Return the [x, y] coordinate for the center point of the cell that contains the specified text.  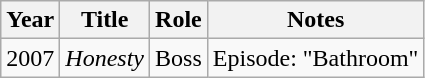
Honesty [105, 58]
Year [30, 20]
Role [179, 20]
Boss [179, 58]
Notes [316, 20]
Title [105, 20]
Episode: "Bathroom" [316, 58]
2007 [30, 58]
